Provide the [X, Y] coordinate of the cell's center where the given text is located.  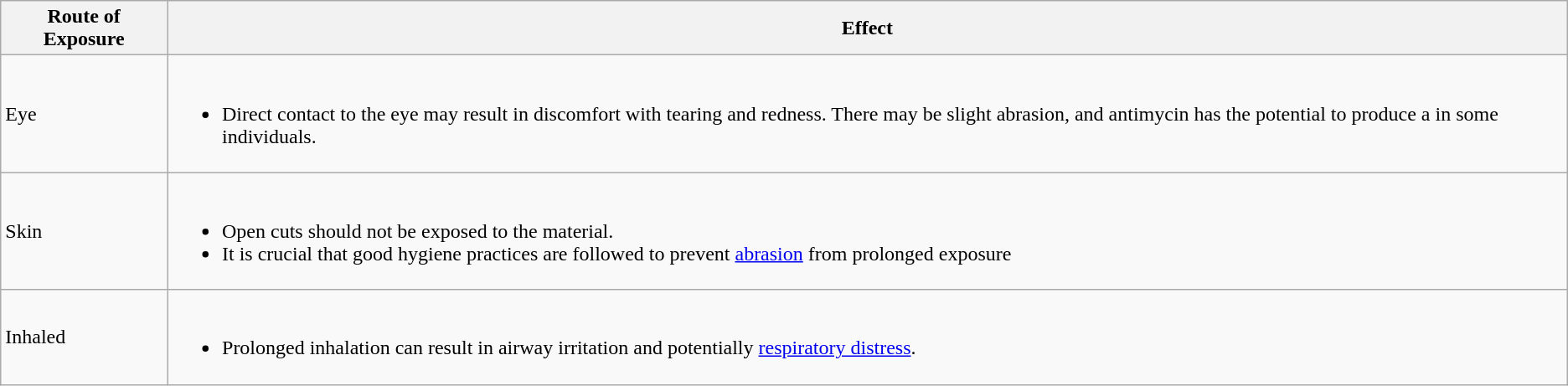
Inhaled [84, 337]
Open cuts should not be exposed to the material.It is crucial that good hygiene practices are followed to prevent abrasion from prolonged exposure [868, 231]
Route of Exposure [84, 28]
Eye [84, 114]
Effect [868, 28]
Prolonged inhalation can result in airway irritation and potentially respiratory distress. [868, 337]
Skin [84, 231]
